Detect which cell encompasses the target text, then output its (x, y) center coordinate. 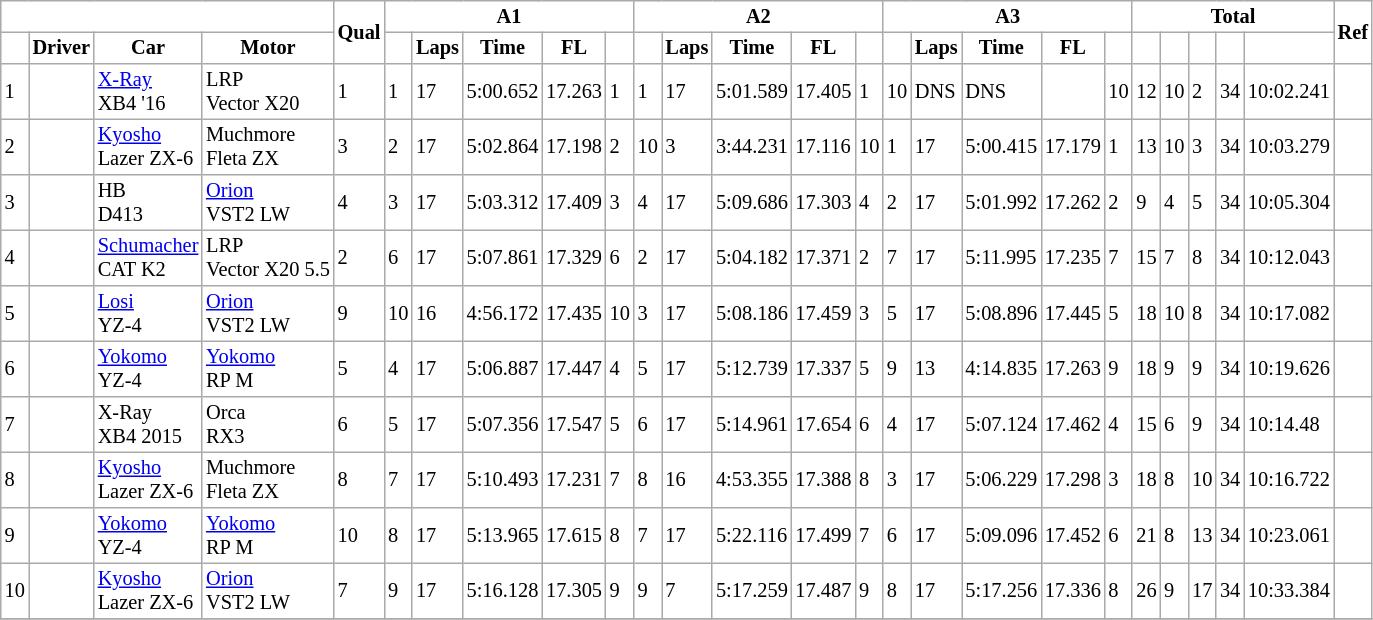
LRPVector X20 5.5 (268, 258)
5:14.961 (752, 425)
17.405 (824, 92)
Driver (62, 48)
5:17.259 (752, 591)
Ref (1353, 32)
10:33.384 (1289, 591)
17.388 (824, 480)
17.452 (1073, 536)
17.235 (1073, 258)
A2 (758, 17)
17.654 (824, 425)
HB D413 (148, 203)
10:05.304 (1289, 203)
17.303 (824, 203)
A3 (1008, 17)
17.337 (824, 369)
4:14.835 (1002, 369)
Motor (268, 48)
10:19.626 (1289, 369)
5:12.739 (752, 369)
5:07.124 (1002, 425)
5:11.995 (1002, 258)
Losi YZ-4 (148, 314)
5:07.356 (502, 425)
5:01.992 (1002, 203)
10:16.722 (1289, 480)
5:00.415 (1002, 147)
17.116 (824, 147)
10:17.082 (1289, 314)
A1 (508, 17)
17.487 (824, 591)
5:04.182 (752, 258)
X-Ray XB4 '16 (148, 92)
5:02.864 (502, 147)
17.179 (1073, 147)
5:07.861 (502, 258)
17.499 (824, 536)
Qual (360, 32)
5:01.589 (752, 92)
5:09.096 (1002, 536)
17.447 (574, 369)
Car (148, 48)
17.462 (1073, 425)
17.305 (574, 591)
5:06.229 (1002, 480)
5:10.493 (502, 480)
10:03.279 (1289, 147)
10:23.061 (1289, 536)
17.371 (824, 258)
LRPVector X20 (268, 92)
5:03.312 (502, 203)
3:44.231 (752, 147)
26 (1146, 591)
17.435 (574, 314)
17.409 (574, 203)
17.198 (574, 147)
17.329 (574, 258)
17.262 (1073, 203)
17.547 (574, 425)
Schumacher CAT K2 (148, 258)
5:09.686 (752, 203)
OrcaRX3 (268, 425)
5:00.652 (502, 92)
21 (1146, 536)
17.615 (574, 536)
17.336 (1073, 591)
10:14.48 (1289, 425)
4:56.172 (502, 314)
10:12.043 (1289, 258)
17.298 (1073, 480)
5:17.256 (1002, 591)
5:22.116 (752, 536)
5:16.128 (502, 591)
Yokomo YZ-4 (148, 369)
5:08.186 (752, 314)
YokomoYZ-4 (148, 536)
4:53.355 (752, 480)
Total (1232, 17)
17.231 (574, 480)
5:06.887 (502, 369)
X-Ray XB4 2015 (148, 425)
10:02.241 (1289, 92)
5:08.896 (1002, 314)
5:13.965 (502, 536)
12 (1146, 92)
17.445 (1073, 314)
17.459 (824, 314)
